Extract the [X, Y] coordinate from the center of the cell holding the provided text.  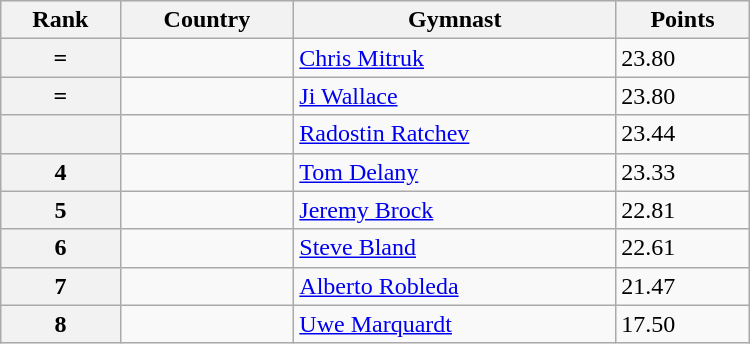
7 [60, 286]
Jeremy Brock [455, 210]
4 [60, 172]
Uwe Marquardt [455, 324]
22.61 [683, 248]
Steve Bland [455, 248]
8 [60, 324]
Radostin Ratchev [455, 134]
17.50 [683, 324]
Tom Delany [455, 172]
6 [60, 248]
23.44 [683, 134]
Alberto Robleda [455, 286]
22.81 [683, 210]
Ji Wallace [455, 96]
Gymnast [455, 20]
5 [60, 210]
Chris Mitruk [455, 58]
Rank [60, 20]
Points [683, 20]
Country [207, 20]
23.33 [683, 172]
21.47 [683, 286]
